Return (X, Y) of the center of cell containing provided text 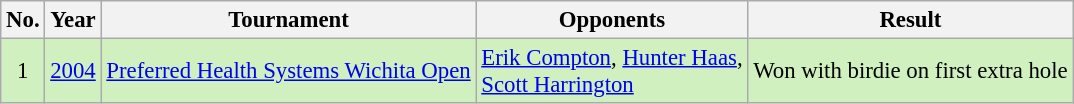
Won with birdie on first extra hole (910, 72)
1 (23, 72)
Erik Compton, Hunter Haas, Scott Harrington (612, 72)
No. (23, 20)
Preferred Health Systems Wichita Open (288, 72)
Opponents (612, 20)
Result (910, 20)
2004 (73, 72)
Tournament (288, 20)
Year (73, 20)
